Detect which cell encompasses the target text, then output its [x, y] center coordinate. 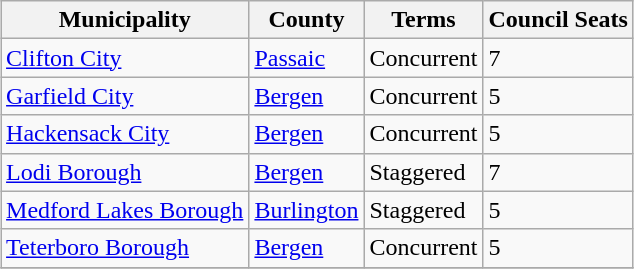
Garfield City [125, 96]
Burlington [306, 210]
Council Seats [558, 20]
Lodi Borough [125, 172]
Teterboro Borough [125, 248]
Passaic [306, 58]
Municipality [125, 20]
Medford Lakes Borough [125, 210]
County [306, 20]
Hackensack City [125, 134]
Clifton City [125, 58]
Terms [424, 20]
